Capture the cell that displays the provided text and extract its [X, Y] central coordinate. 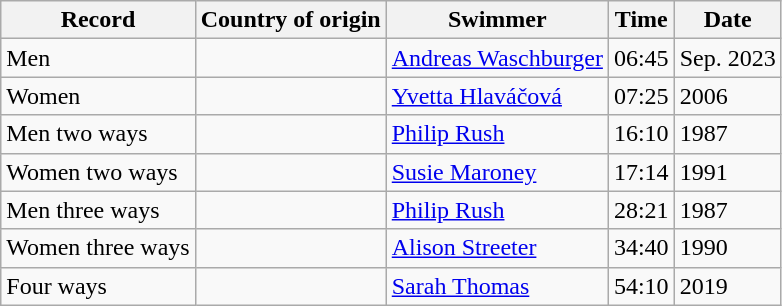
Women two ways [98, 172]
17:14 [641, 172]
Time [641, 20]
Women [98, 96]
Men two ways [98, 134]
1990 [728, 248]
Four ways [98, 286]
Men three ways [98, 210]
Sep. 2023 [728, 58]
2019 [728, 286]
Country of origin [290, 20]
06:45 [641, 58]
Yvetta Hlaváčová [497, 96]
1991 [728, 172]
Date [728, 20]
Alison Streeter [497, 248]
Susie Maroney [497, 172]
34:40 [641, 248]
Women three ways [98, 248]
16:10 [641, 134]
Men [98, 58]
07:25 [641, 96]
Record [98, 20]
54:10 [641, 286]
Andreas Waschburger [497, 58]
2006 [728, 96]
Sarah Thomas [497, 286]
28:21 [641, 210]
Swimmer [497, 20]
